Capture the cell that displays the provided text and extract its [X, Y] central coordinate. 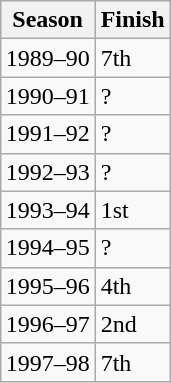
1st [132, 210]
1996–97 [48, 324]
1993–94 [48, 210]
1990–91 [48, 96]
Season [48, 20]
1995–96 [48, 286]
1991–92 [48, 134]
1989–90 [48, 58]
Finish [132, 20]
1994–95 [48, 248]
1997–98 [48, 362]
2nd [132, 324]
4th [132, 286]
1992–93 [48, 172]
